Identify which cell holds the provided text, then report its [X, Y] central coordinate. 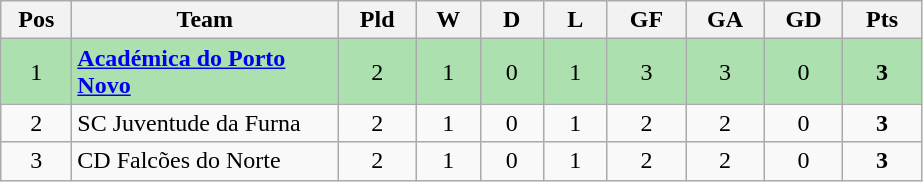
GF [646, 20]
Académica do Porto Novo [205, 72]
Pos [36, 20]
SC Juventude da Furna [205, 123]
Team [205, 20]
Pld [378, 20]
W [448, 20]
CD Falcões do Norte [205, 161]
D [512, 20]
Pts [882, 20]
GD [804, 20]
L [576, 20]
GA [726, 20]
